Extract the (x, y) coordinate from the center of the cell holding the provided text.  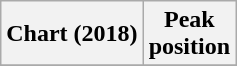
Peakposition (189, 34)
Chart (2018) (72, 34)
